Pinpoint the cell where the given text exists, returning its [x, y] midpoint coordinate. 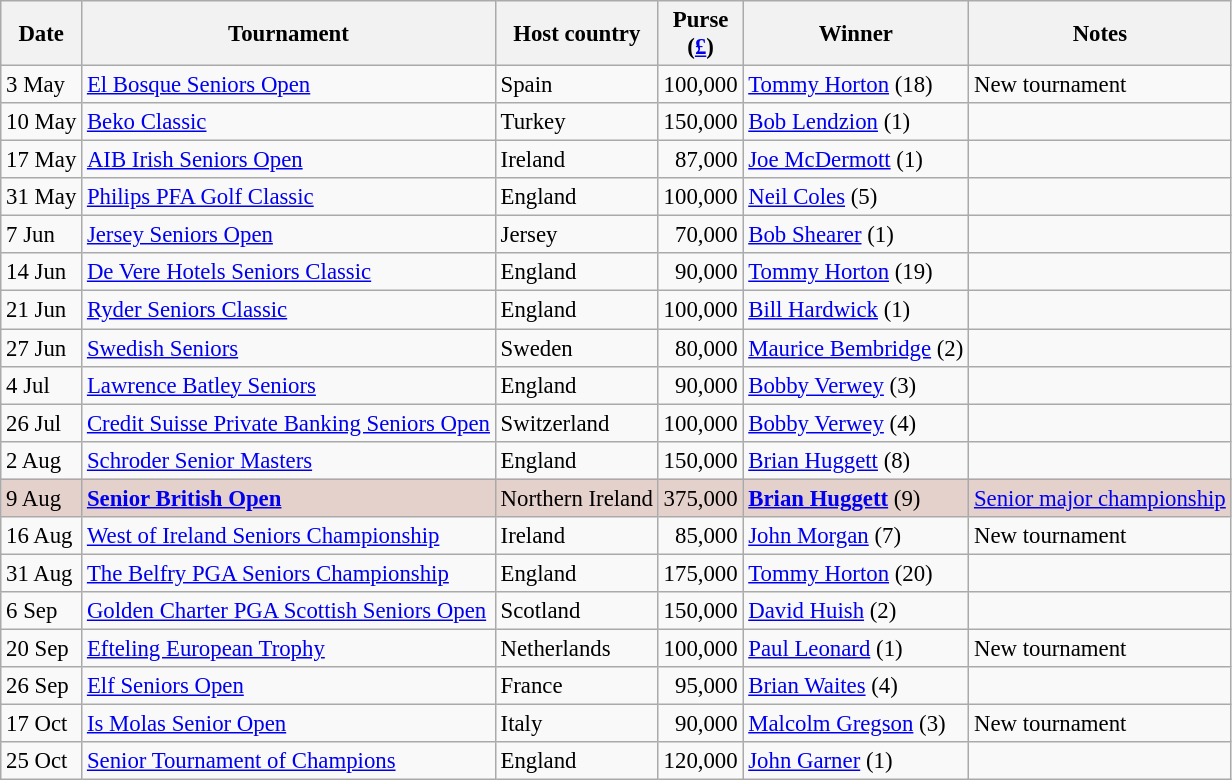
The Belfry PGA Seniors Championship [289, 573]
85,000 [700, 536]
Winner [856, 34]
Tommy Horton (18) [856, 85]
Bill Hardwick (1) [856, 310]
17 Oct [42, 724]
Joe McDermott (1) [856, 160]
Golden Charter PGA Scottish Seniors Open [289, 611]
Ryder Seniors Classic [289, 310]
Brian Huggett (9) [856, 498]
Senior British Open [289, 498]
Is Molas Senior Open [289, 724]
26 Jul [42, 423]
Bob Lendzion (1) [856, 122]
Tommy Horton (19) [856, 273]
25 Oct [42, 761]
Efteling European Trophy [289, 648]
Lawrence Batley Seniors [289, 385]
31 Aug [42, 573]
9 Aug [42, 498]
27 Jun [42, 348]
175,000 [700, 573]
El Bosque Seniors Open [289, 85]
20 Sep [42, 648]
Neil Coles (5) [856, 197]
Maurice Bembridge (2) [856, 348]
Purse(£) [700, 34]
Senior major championship [1100, 498]
Italy [576, 724]
De Vere Hotels Seniors Classic [289, 273]
Tournament [289, 34]
4 Jul [42, 385]
AIB Irish Seniors Open [289, 160]
Tommy Horton (20) [856, 573]
70,000 [700, 235]
Swedish Seniors [289, 348]
Host country [576, 34]
Notes [1100, 34]
Northern Ireland [576, 498]
21 Jun [42, 310]
Brian Huggett (8) [856, 460]
Turkey [576, 122]
31 May [42, 197]
95,000 [700, 686]
375,000 [700, 498]
16 Aug [42, 536]
Bob Shearer (1) [856, 235]
Credit Suisse Private Banking Seniors Open [289, 423]
Malcolm Gregson (3) [856, 724]
80,000 [700, 348]
Philips PFA Golf Classic [289, 197]
Brian Waites (4) [856, 686]
17 May [42, 160]
6 Sep [42, 611]
David Huish (2) [856, 611]
Date [42, 34]
Beko Classic [289, 122]
87,000 [700, 160]
Scotland [576, 611]
Switzerland [576, 423]
Jersey Seniors Open [289, 235]
Schroder Senior Masters [289, 460]
France [576, 686]
14 Jun [42, 273]
3 May [42, 85]
John Morgan (7) [856, 536]
John Garner (1) [856, 761]
Netherlands [576, 648]
Senior Tournament of Champions [289, 761]
Paul Leonard (1) [856, 648]
West of Ireland Seniors Championship [289, 536]
10 May [42, 122]
Elf Seniors Open [289, 686]
7 Jun [42, 235]
Jersey [576, 235]
120,000 [700, 761]
2 Aug [42, 460]
Bobby Verwey (3) [856, 385]
Sweden [576, 348]
Spain [576, 85]
26 Sep [42, 686]
Bobby Verwey (4) [856, 423]
